Determine the (X, Y) coordinate at the center of the cell enclosing the given text.  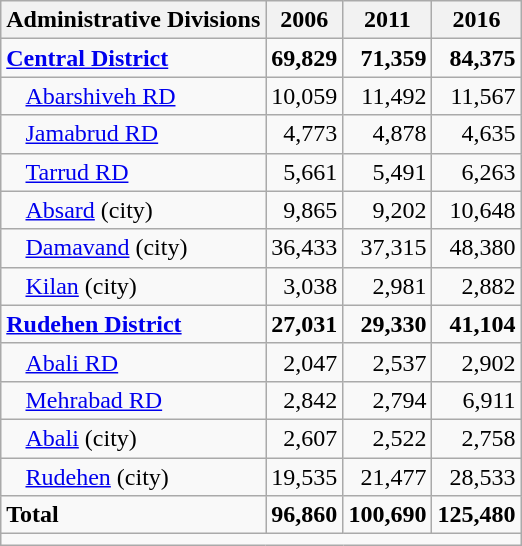
Abali RD (134, 362)
Absard (city) (134, 210)
125,480 (476, 515)
2,794 (388, 400)
2,758 (476, 438)
2,842 (304, 400)
27,031 (304, 324)
Total (134, 515)
Damavand (city) (134, 248)
2,981 (388, 286)
3,038 (304, 286)
Abali (city) (134, 438)
4,773 (304, 134)
28,533 (476, 477)
6,263 (476, 172)
9,202 (388, 210)
29,330 (388, 324)
71,359 (388, 58)
37,315 (388, 248)
100,690 (388, 515)
2,607 (304, 438)
69,829 (304, 58)
2006 (304, 20)
36,433 (304, 248)
Abarshiveh RD (134, 96)
Rudehen (city) (134, 477)
4,878 (388, 134)
48,380 (476, 248)
Administrative Divisions (134, 20)
10,059 (304, 96)
5,661 (304, 172)
6,911 (476, 400)
5,491 (388, 172)
2011 (388, 20)
2,522 (388, 438)
Central District (134, 58)
19,535 (304, 477)
2,902 (476, 362)
Mehrabad RD (134, 400)
Kilan (city) (134, 286)
Rudehen District (134, 324)
2,882 (476, 286)
84,375 (476, 58)
2016 (476, 20)
Jamabrud RD (134, 134)
4,635 (476, 134)
21,477 (388, 477)
Tarrud RD (134, 172)
2,537 (388, 362)
9,865 (304, 210)
96,860 (304, 515)
11,567 (476, 96)
41,104 (476, 324)
11,492 (388, 96)
2,047 (304, 362)
10,648 (476, 210)
